From the cell containing the given text, extract its center point as [x, y] coordinate. 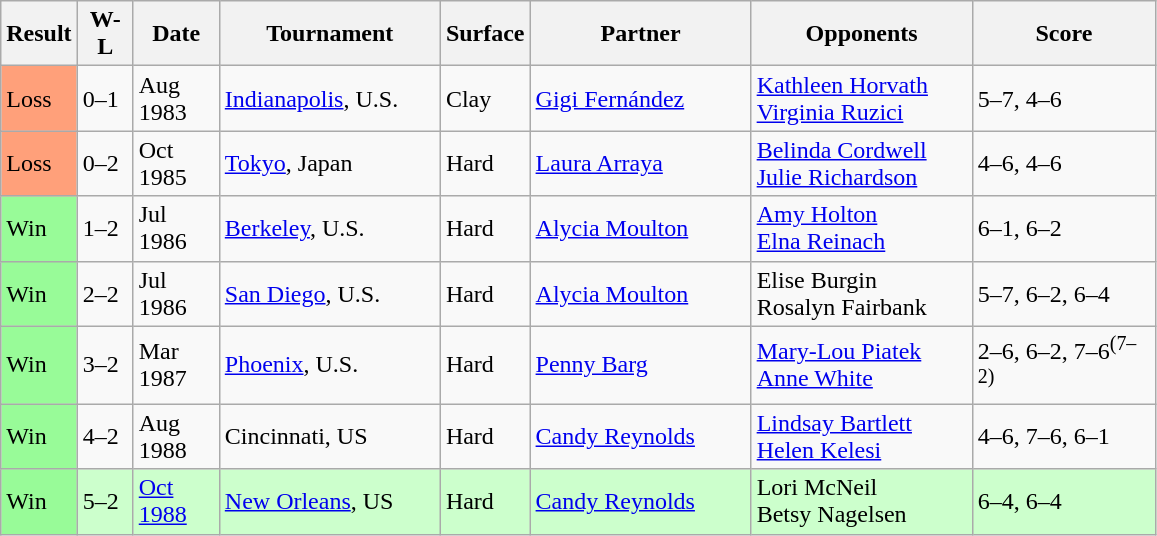
6–4, 6–4 [1064, 502]
Opponents [862, 34]
San Diego, U.S. [330, 294]
Gigi Fernández [640, 98]
Phoenix, U.S. [330, 365]
Oct 1985 [176, 164]
Mar 1987 [176, 365]
1–2 [105, 228]
5–7, 4–6 [1064, 98]
Result [39, 34]
New Orleans, US [330, 502]
Mary-Lou Piatek Anne White [862, 365]
0–2 [105, 164]
3–2 [105, 365]
Lindsay Bartlett Helen Kelesi [862, 436]
Lori McNeil Betsy Nagelsen [862, 502]
5–2 [105, 502]
Amy Holton Elna Reinach [862, 228]
Cincinnati, US [330, 436]
4–6, 4–6 [1064, 164]
4–2 [105, 436]
Surface [485, 34]
Tournament [330, 34]
Berkeley, U.S. [330, 228]
Oct 1988 [176, 502]
Partner [640, 34]
W-L [105, 34]
2–2 [105, 294]
Laura Arraya [640, 164]
Belinda Cordwell Julie Richardson [862, 164]
5–7, 6–2, 6–4 [1064, 294]
Penny Barg [640, 365]
0–1 [105, 98]
Elise Burgin Rosalyn Fairbank [862, 294]
Aug 1983 [176, 98]
Aug 1988 [176, 436]
Clay [485, 98]
Score [1064, 34]
Kathleen Horvath Virginia Ruzici [862, 98]
Indianapolis, U.S. [330, 98]
2–6, 6–2, 7–6(7–2) [1064, 365]
6–1, 6–2 [1064, 228]
4–6, 7–6, 6–1 [1064, 436]
Date [176, 34]
Tokyo, Japan [330, 164]
